Detect which cell encompasses the target text, then output its [X, Y] center coordinate. 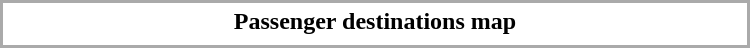
Passenger destinations map [375, 21]
